Find where the given text appears and provide that cell's center as (X, Y) coordinate. 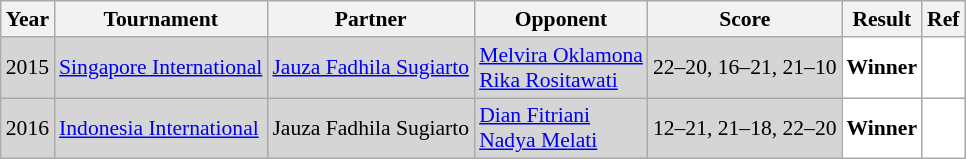
2016 (28, 128)
Score (745, 19)
12–21, 21–18, 22–20 (745, 128)
Tournament (160, 19)
Year (28, 19)
22–20, 16–21, 21–10 (745, 68)
Ref (943, 19)
Opponent (561, 19)
2015 (28, 68)
Melvira Oklamona Rika Rositawati (561, 68)
Result (882, 19)
Dian Fitriani Nadya Melati (561, 128)
Partner (370, 19)
Indonesia International (160, 128)
Singapore International (160, 68)
